Output the (X, Y) coordinate of the center of the cell containing the given text.  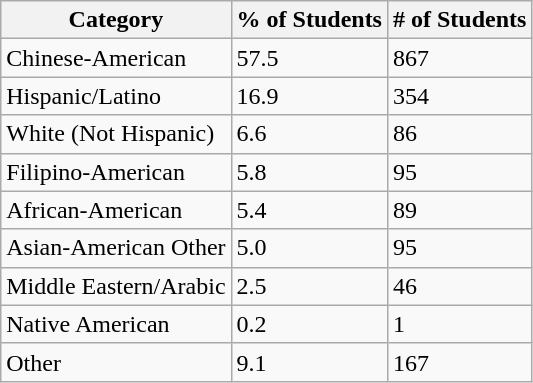
Asian-American Other (116, 248)
2.5 (309, 286)
White (Not Hispanic) (116, 134)
% of Students (309, 20)
57.5 (309, 58)
167 (459, 362)
9.1 (309, 362)
5.8 (309, 172)
89 (459, 210)
867 (459, 58)
Middle Eastern/Arabic (116, 286)
46 (459, 286)
354 (459, 96)
Other (116, 362)
5.4 (309, 210)
86 (459, 134)
Category (116, 20)
0.2 (309, 324)
Native American (116, 324)
# of Students (459, 20)
African-American (116, 210)
Chinese-American (116, 58)
16.9 (309, 96)
Filipino-American (116, 172)
5.0 (309, 248)
Hispanic/Latino (116, 96)
6.6 (309, 134)
1 (459, 324)
